Find where the given text appears and provide that cell's center as (x, y) coordinate. 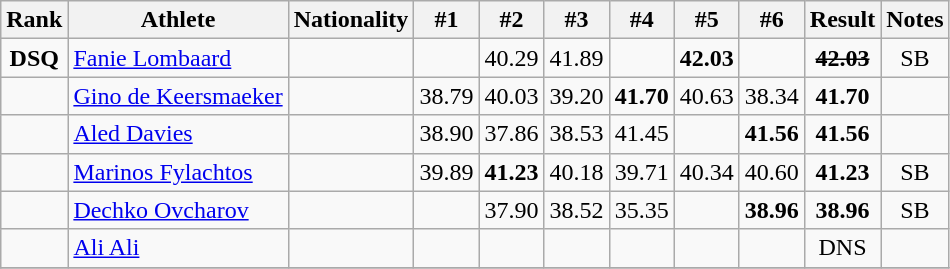
DNS (842, 248)
#2 (512, 20)
38.53 (576, 134)
Marinos Fylachtos (178, 172)
38.52 (576, 210)
Ali Ali (178, 248)
Result (842, 20)
41.89 (576, 58)
39.71 (642, 172)
41.45 (642, 134)
Nationality (351, 20)
40.29 (512, 58)
40.34 (706, 172)
40.18 (576, 172)
35.35 (642, 210)
39.20 (576, 96)
Rank (34, 20)
37.86 (512, 134)
Athlete (178, 20)
38.34 (772, 96)
Aled Davies (178, 134)
#3 (576, 20)
#5 (706, 20)
40.60 (772, 172)
Dechko Ovcharov (178, 210)
38.79 (446, 96)
#1 (446, 20)
40.63 (706, 96)
Fanie Lombaard (178, 58)
38.90 (446, 134)
39.89 (446, 172)
37.90 (512, 210)
40.03 (512, 96)
DSQ (34, 58)
Notes (915, 20)
Gino de Keersmaeker (178, 96)
#6 (772, 20)
#4 (642, 20)
